Output the (x, y) coordinate of the center of the cell containing the given text.  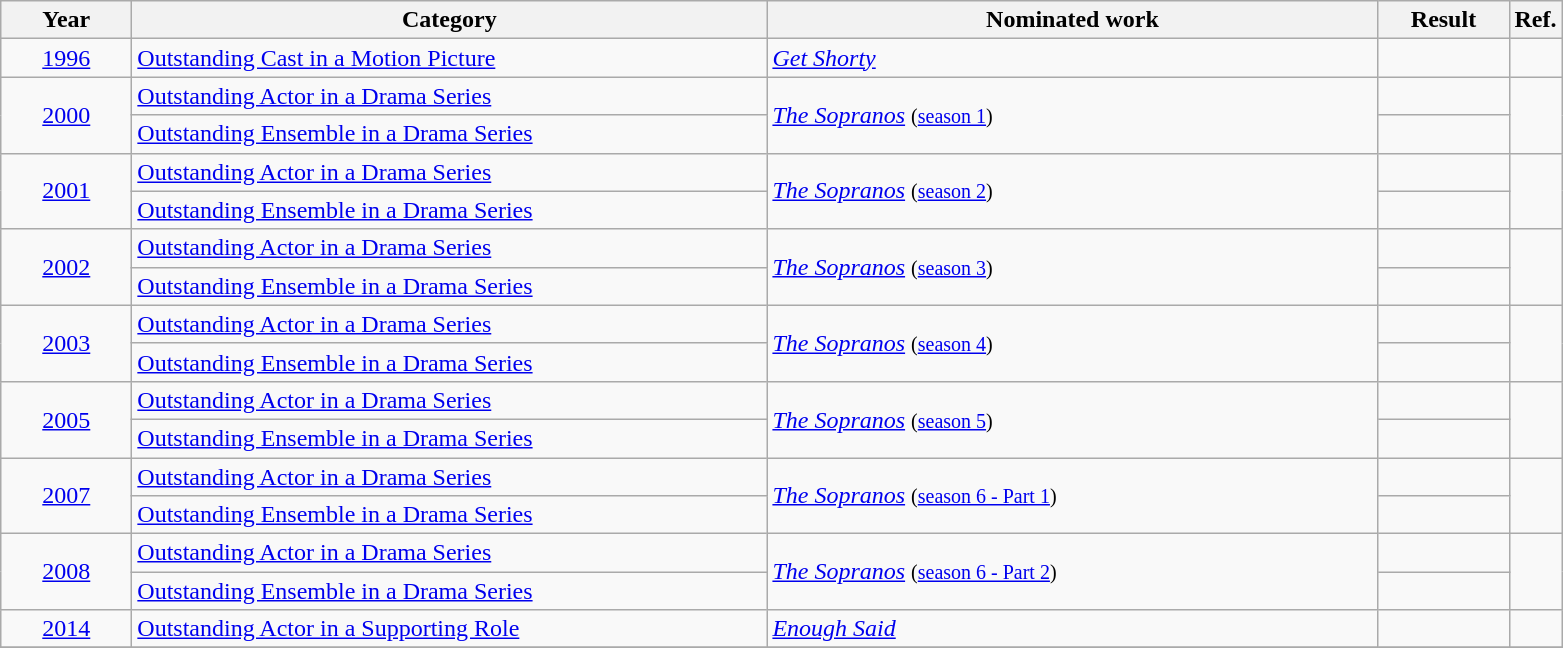
2008 (66, 572)
2001 (66, 191)
2005 (66, 419)
The Sopranos (season 1) (1072, 115)
Result (1444, 20)
2007 (66, 496)
Enough Said (1072, 629)
Get Shorty (1072, 58)
Outstanding Cast in a Motion Picture (450, 58)
Category (450, 20)
The Sopranos (season 3) (1072, 267)
2000 (66, 115)
The Sopranos (season 2) (1072, 191)
Ref. (1536, 20)
The Sopranos (season 4) (1072, 343)
2002 (66, 267)
1996 (66, 58)
Year (66, 20)
Nominated work (1072, 20)
The Sopranos (season 5) (1072, 419)
The Sopranos (season 6 - Part 1) (1072, 496)
The Sopranos (season 6 - Part 2) (1072, 572)
2014 (66, 629)
Outstanding Actor in a Supporting Role (450, 629)
2003 (66, 343)
